Find where the given text appears and provide that cell's center as [X, Y] coordinate. 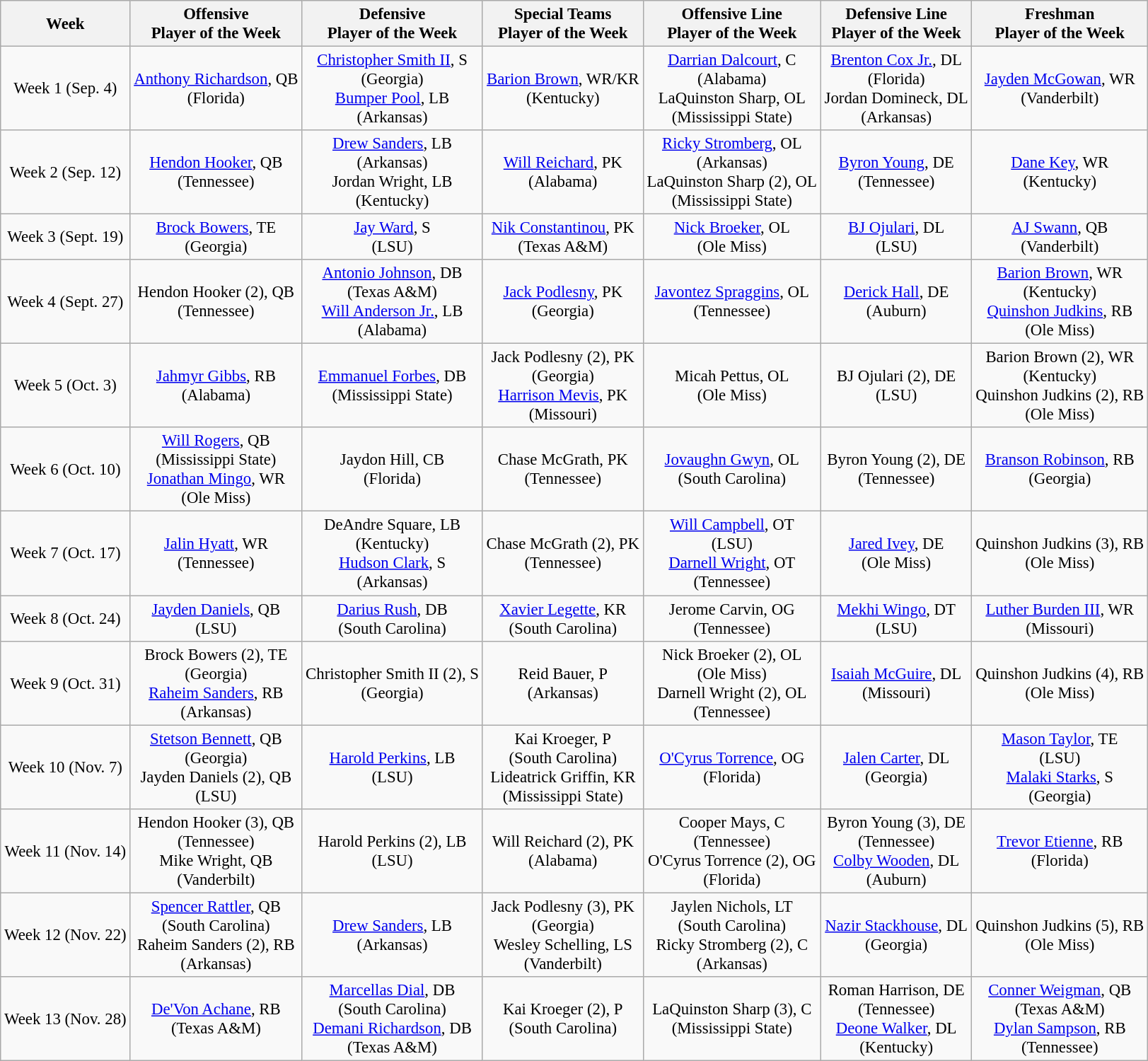
Week [65, 24]
Quinshon Judkins (5), RB(Ole Miss) [1060, 935]
Isaiah McGuire, DL(Missouri) [896, 683]
Brenton Cox Jr., DL (Florida)Jordan Domineck, DL (Arkansas) [896, 89]
Darius Rush, DB(South Carolina) [392, 618]
Jerome Carvin, OG(Tennessee) [731, 618]
OffensivePlayer of the Week [216, 24]
Jack Podlesny, PK (Georgia) [563, 301]
Hendon Hooker (2), QB (Tennessee) [216, 301]
Jack Podlesny (2), PK (Georgia)Harrison Mevis, PK (Missouri) [563, 386]
Week 10 (Nov. 7) [65, 767]
Brock Bowers (2), TE(Georgia)Raheim Sanders, RB(Arkansas) [216, 683]
De'Von Achane, RB(Texas A&M) [216, 1019]
Week 12 (Nov. 22) [65, 935]
Jack Podlesny (3), PK(Georgia)Wesley Schelling, LS(Vanderbilt) [563, 935]
Mekhi Wingo, DT(LSU) [896, 618]
Week 5 (Oct. 3) [65, 386]
Barion Brown (2), WR (Kentucky)Quinshon Judkins (2), RB (Ole Miss) [1060, 386]
Jovaughn Gwyn, OL (South Carolina) [731, 470]
Byron Young (2), DE (Tennessee) [896, 470]
Hendon Hooker, QB (Tennessee) [216, 173]
Will Reichard, PK (Alabama) [563, 173]
Derick Hall, DE (Auburn) [896, 301]
Mason Taylor, TE(LSU)Malaki Starks, S(Georgia) [1060, 767]
Special TeamsPlayer of the Week [563, 24]
Nazir Stackhouse, DL(Georgia) [896, 935]
Quinshon Judkins (4), RB(Ole Miss) [1060, 683]
Nick Broeker (2), OL(Ole Miss)Darnell Wright (2), OL(Tennessee) [731, 683]
Drew Sanders, LB (Arkansas)Jordan Wright, LB (Kentucky) [392, 173]
Trevor Etienne, RB(Florida) [1060, 850]
Chase McGrath, PK (Tennessee) [563, 470]
Conner Weigman, QB(Texas A&M)Dylan Sampson, RB(Tennessee) [1060, 1019]
Darrian Dalcourt, C (Alabama)LaQuinston Sharp, OL (Mississippi State) [731, 89]
Byron Young (3), DE (Tennessee)Colby Wooden, DL(Auburn) [896, 850]
Quinshon Judkins (3), RB (Ole Miss) [1060, 553]
Micah Pettus, OL (Ole Miss) [731, 386]
Week 8 (Oct. 24) [65, 618]
Drew Sanders, LB(Arkansas) [392, 935]
Barion Brown, WR/KR (Kentucky) [563, 89]
Week 3 (Sept. 19) [65, 238]
Cooper Mays, C(Tennessee)O'Cyrus Torrence (2), OG(Florida) [731, 850]
Dane Key, WR (Kentucky) [1060, 173]
Week 9 (Oct. 31) [65, 683]
Will Rogers, QB (Mississippi State)Jonathan Mingo, WR (Ole Miss) [216, 470]
DefensivePlayer of the Week [392, 24]
Xavier Legette, KR(South Carolina) [563, 618]
Week 2 (Sep. 12) [65, 173]
AJ Swann, QB (Vanderbilt) [1060, 238]
Jahmyr Gibbs, RB (Alabama) [216, 386]
Harold Perkins (2), LB(LSU) [392, 850]
Nik Constantinou, PK (Texas A&M) [563, 238]
Jay Ward, S (LSU) [392, 238]
Byron Young, DE (Tennessee) [896, 173]
Kai Kroeger, P(South Carolina)Lideatrick Griffin, KR(Mississippi State) [563, 767]
Ricky Stromberg, OL (Arkansas)LaQuinston Sharp (2), OL (Mississippi State) [731, 173]
O'Cyrus Torrence, OG(Florida) [731, 767]
Anthony Richardson, QB (Florida) [216, 89]
Week 7 (Oct. 17) [65, 553]
Will Campbell, OT (LSU)Darnell Wright, OT (Tennessee) [731, 553]
Branson Robinson, RB (Georgia) [1060, 470]
Spencer Rattler, QB(South Carolina)Raheim Sanders (2), RB(Arkansas) [216, 935]
Jalen Carter, DL(Georgia) [896, 767]
Reid Bauer, P(Arkansas) [563, 683]
Christopher Smith II (2), S(Georgia) [392, 683]
Will Reichard (2), PK(Alabama) [563, 850]
LaQuinston Sharp (3), C(Mississippi State) [731, 1019]
Jaylen Nichols, LT(South Carolina)Ricky Stromberg (2), C(Arkansas) [731, 935]
Week 13 (Nov. 28) [65, 1019]
Jayden McGowan, WR (Vanderbilt) [1060, 89]
BJ Ojulari (2), DE (LSU) [896, 386]
Chase McGrath (2), PK (Tennessee) [563, 553]
Emmanuel Forbes, DB (Mississippi State) [392, 386]
Harold Perkins, LB(LSU) [392, 767]
Brock Bowers, TE (Georgia) [216, 238]
Jayden Daniels, QB(LSU) [216, 618]
Barion Brown, WR (Kentucky)Quinshon Judkins, RB (Ole Miss) [1060, 301]
Kai Kroeger (2), P(South Carolina) [563, 1019]
Hendon Hooker (3), QB(Tennessee)Mike Wright, QB(Vanderbilt) [216, 850]
FreshmanPlayer of the Week [1060, 24]
Christopher Smith II, S (Georgia)Bumper Pool, LB (Arkansas) [392, 89]
Nick Broeker, OL (Ole Miss) [731, 238]
Week 11 (Nov. 14) [65, 850]
Week 6 (Oct. 10) [65, 470]
Marcellas Dial, DB(South Carolina)Demani Richardson, DB(Texas A&M) [392, 1019]
Antonio Johnson, DB (Texas A&M)Will Anderson Jr., LB (Alabama) [392, 301]
Jared Ivey, DE (Ole Miss) [896, 553]
Luther Burden III, WR(Missouri) [1060, 618]
DeAndre Square, LB (Kentucky)Hudson Clark, S (Arkansas) [392, 553]
Week 4 (Sept. 27) [65, 301]
Defensive LinePlayer of the Week [896, 24]
Jaydon Hill, CB (Florida) [392, 470]
Offensive LinePlayer of the Week [731, 24]
BJ Ojulari, DL (LSU) [896, 238]
Week 1 (Sep. 4) [65, 89]
Javontez Spraggins, OL (Tennessee) [731, 301]
Stetson Bennett, QB(Georgia)Jayden Daniels (2), QB(LSU) [216, 767]
Jalin Hyatt, WR (Tennessee) [216, 553]
Roman Harrison, DE(Tennessee)Deone Walker, DL(Kentucky) [896, 1019]
